Extract the (X, Y) coordinate from the center of the cell holding the provided text.  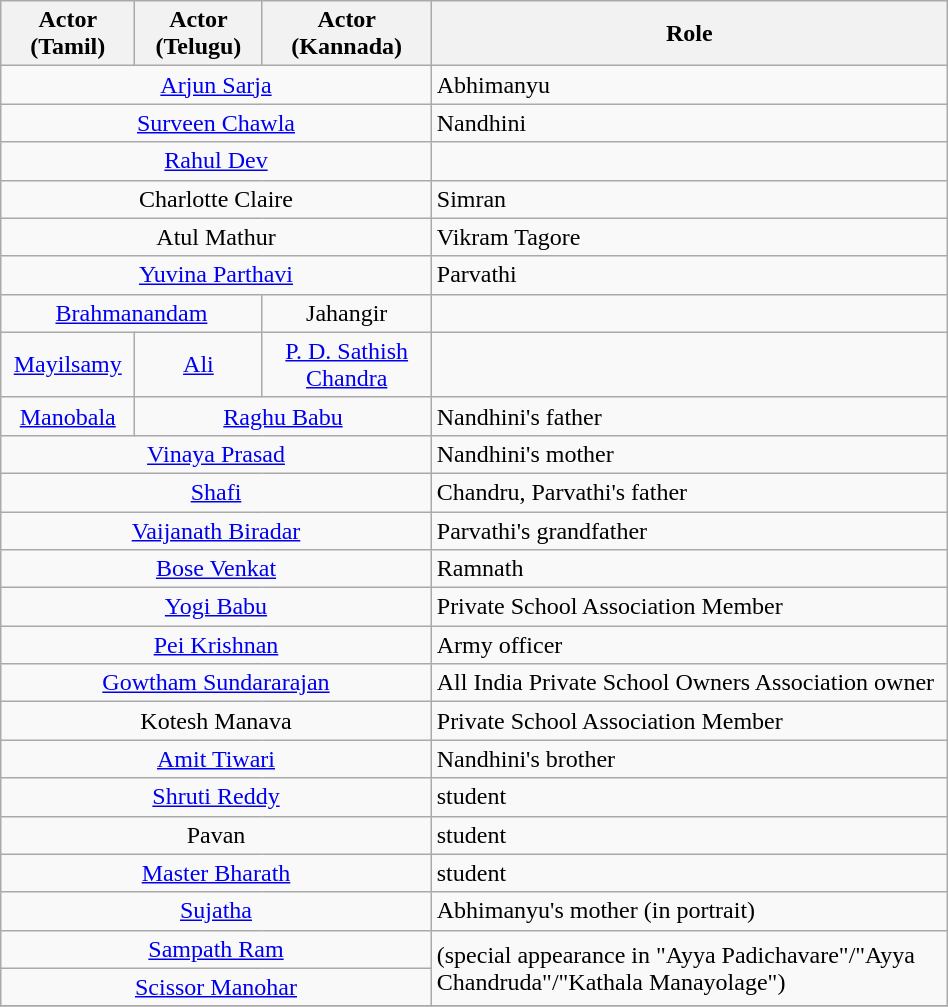
Parvathi's grandfather (689, 531)
Actor (Telugu) (198, 34)
Shruti Reddy (216, 797)
Atul Mathur (216, 237)
Brahmanandam (132, 313)
Mayilsamy (68, 364)
Pei Krishnan (216, 645)
Ali (198, 364)
Nandhini's brother (689, 759)
Shafi (216, 492)
Rahul Dev (216, 161)
Vikram Tagore (689, 237)
Nandhini's father (689, 416)
(special appearance in "Ayya Padichavare"/"Ayya Chandruda"/"Kathala Manayolage") (689, 968)
Abhimanyu (689, 85)
Master Bharath (216, 873)
Yuvina Parthavi (216, 275)
Raghu Babu (284, 416)
Vinaya Prasad (216, 454)
P. D. Sathish Chandra (346, 364)
Ramnath (689, 569)
Amit Tiwari (216, 759)
Kotesh Manava (216, 721)
Charlotte Claire (216, 199)
Scissor Manohar (216, 987)
All India Private School Owners Association owner (689, 683)
Sampath Ram (216, 949)
Role (689, 34)
Parvathi (689, 275)
Gowtham Sundararajan (216, 683)
Chandru, Parvathi's father (689, 492)
Pavan (216, 835)
Nandhini (689, 123)
Vaijanath Biradar (216, 531)
Surveen Chawla (216, 123)
Simran (689, 199)
Actor (Tamil) (68, 34)
Bose Venkat (216, 569)
Jahangir (346, 313)
Actor (Kannada) (346, 34)
Arjun Sarja (216, 85)
Nandhini's mother (689, 454)
Abhimanyu's mother (in portrait) (689, 911)
Manobala (68, 416)
Sujatha (216, 911)
Yogi Babu (216, 607)
Army officer (689, 645)
